Provide the (X, Y) coordinate of the cell's center where the given text is located.  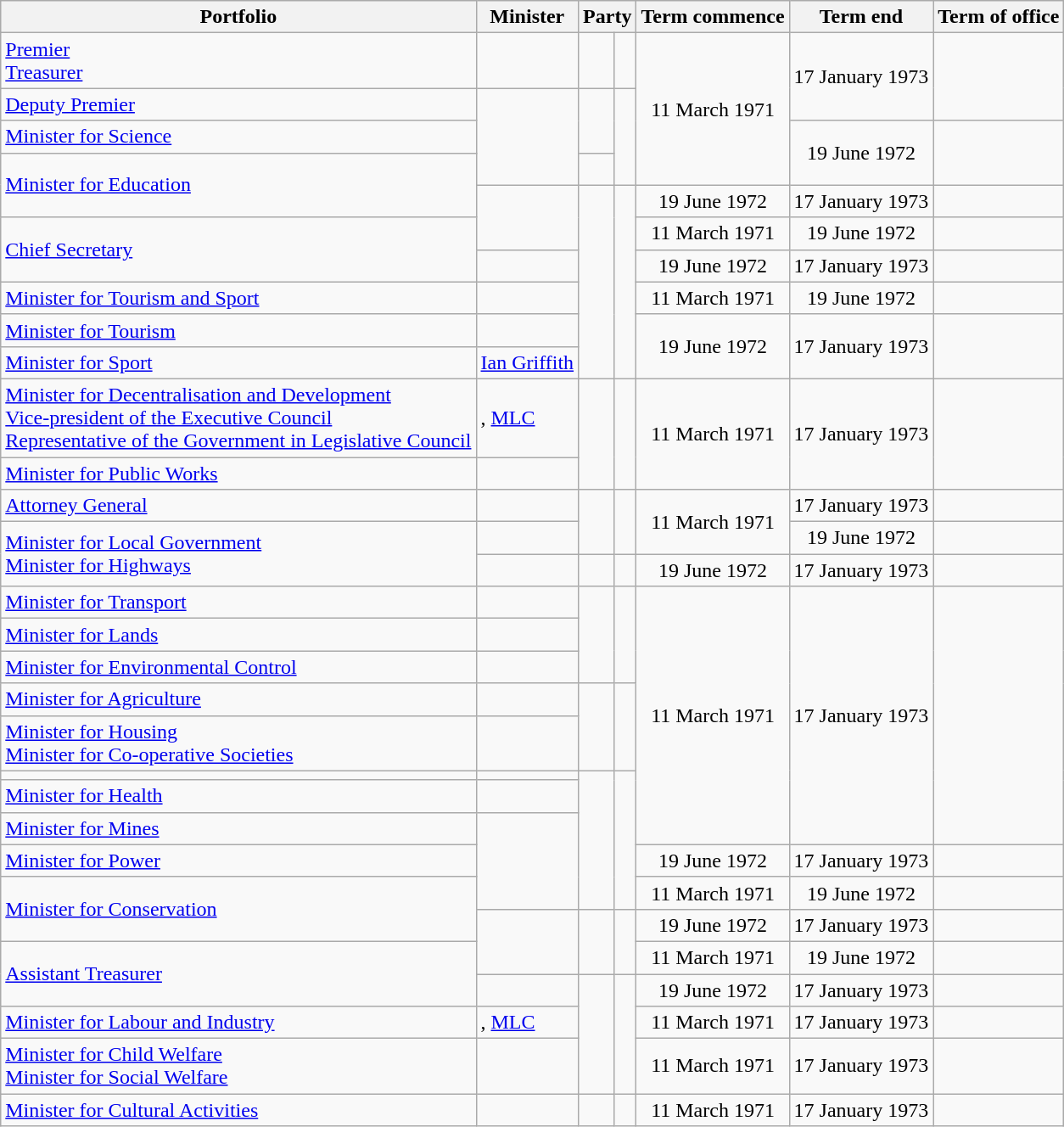
Chief Secretary (238, 250)
Minister for Agriculture (238, 699)
Minister for Conservation (238, 909)
Minister for Decentralisation and DevelopmentVice-president of the Executive CouncilRepresentative of the Government in Legislative Council (238, 418)
Minister for Science (238, 137)
Minister for Cultural Activities (238, 1110)
Minister for HousingMinister for Co-operative Societies (238, 743)
Minister (528, 17)
Ian Griffith (528, 362)
PremierTreasurer (238, 61)
Minister for Local GovernmentMinister for Highways (238, 554)
Deputy Premier (238, 104)
Minister for Lands (238, 635)
Term end (861, 17)
Portfolio (238, 17)
Minister for Mines (238, 828)
Attorney General (238, 506)
Minister for Environmental Control (238, 667)
Minister for Sport (238, 362)
Assistant Treasurer (238, 973)
Minister for Education (238, 185)
Minister for Health (238, 796)
Minister for Power (238, 861)
Minister for Public Works (238, 473)
Party (608, 17)
Term of office (999, 17)
Minister for Tourism (238, 330)
Term commence (713, 17)
Minister for Tourism and Sport (238, 298)
Minister for Transport (238, 603)
Minister for Labour and Industry (238, 1023)
Minister for Child WelfareMinister for Social Welfare (238, 1066)
